Identify which cell holds the provided text, then report its (X, Y) central coordinate. 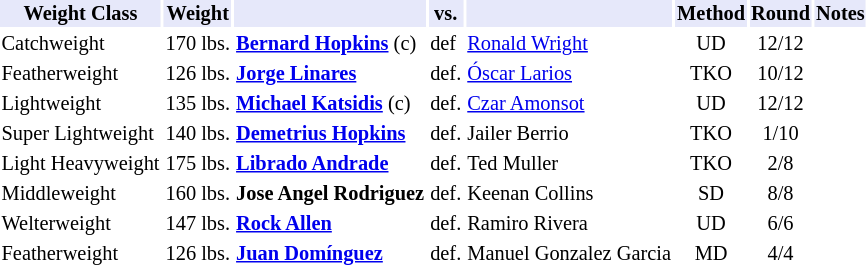
SD (712, 194)
Jose Angel Rodriguez (330, 194)
6/6 (781, 224)
126 lbs. (198, 74)
Middleweight (80, 194)
Demetrius Hopkins (330, 134)
Ted Muller (570, 164)
vs. (446, 14)
Ronald Wright (570, 44)
Welterweight (80, 224)
Super Lightweight (80, 134)
8/8 (781, 194)
Jailer Berrio (570, 134)
2/8 (781, 164)
Lightweight (80, 104)
175 lbs. (198, 164)
Light Heavyweight (80, 164)
Round (781, 14)
Bernard Hopkins (c) (330, 44)
Notes (840, 14)
def (446, 44)
Keenan Collins (570, 194)
Rock Allen (330, 224)
Catchweight (80, 44)
Featherweight (80, 74)
Czar Amonsot (570, 104)
Jorge Linares (330, 74)
147 lbs. (198, 224)
Ramiro Rivera (570, 224)
Weight (198, 14)
10/12 (781, 74)
160 lbs. (198, 194)
140 lbs. (198, 134)
Óscar Larios (570, 74)
1/10 (781, 134)
Librado Andrade (330, 164)
Weight Class (80, 14)
170 lbs. (198, 44)
135 lbs. (198, 104)
Method (712, 14)
Michael Katsidis (c) (330, 104)
